Output the (X, Y) coordinate of the center of the cell containing the given text.  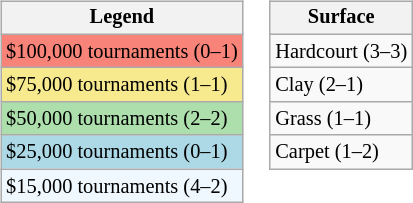
Carpet (1–2) (341, 152)
$15,000 tournaments (4–2) (122, 186)
Clay (2–1) (341, 85)
Surface (341, 18)
Legend (122, 18)
$100,000 tournaments (0–1) (122, 51)
Grass (1–1) (341, 119)
$50,000 tournaments (2–2) (122, 119)
$25,000 tournaments (0–1) (122, 152)
$75,000 tournaments (1–1) (122, 85)
Hardcourt (3–3) (341, 51)
